Provide the (X, Y) coordinate of the cell's center where the given text is located.  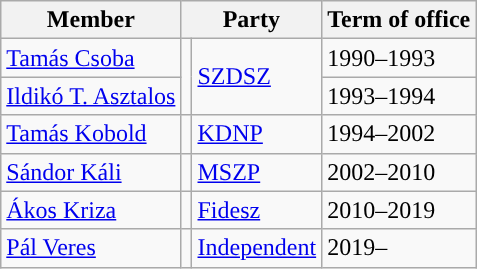
Party (252, 20)
1993–1994 (399, 96)
SZDSZ (257, 77)
Ákos Kriza (91, 210)
Term of office (399, 20)
MSZP (257, 172)
Pál Veres (91, 248)
1994–2002 (399, 134)
2002–2010 (399, 172)
Member (91, 20)
Tamás Kobold (91, 134)
Ildikó T. Asztalos (91, 96)
Tamás Csoba (91, 58)
2010–2019 (399, 210)
1990–1993 (399, 58)
2019– (399, 248)
KDNP (257, 134)
Fidesz (257, 210)
Sándor Káli (91, 172)
Independent (257, 248)
